Locate the cell with the specified text and output its [x, y] center coordinate. 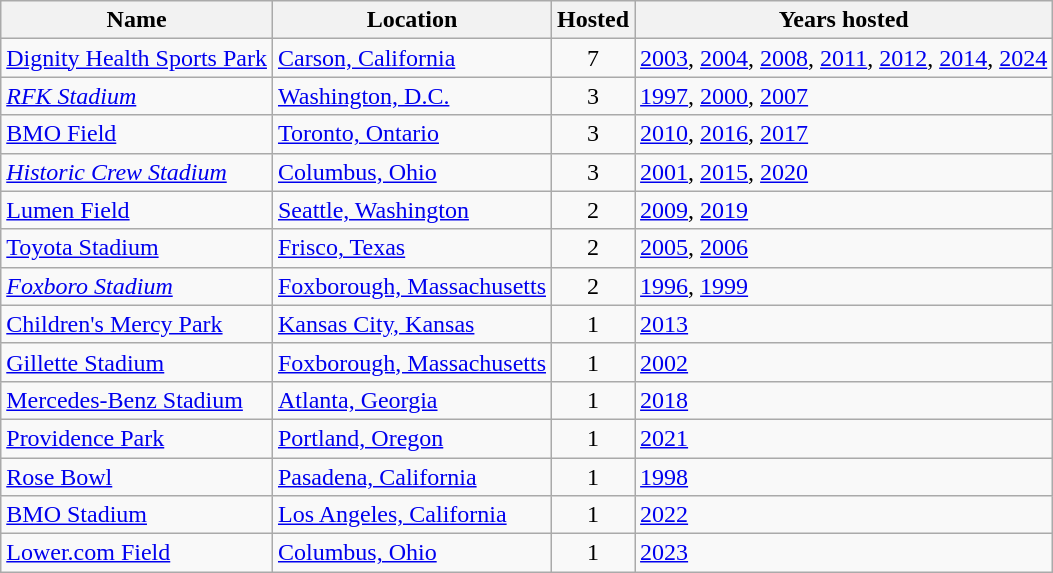
2023 [844, 553]
2021 [844, 438]
2010, 2016, 2017 [844, 134]
Hosted [594, 20]
2018 [844, 400]
Gillette Stadium [137, 362]
Dignity Health Sports Park [137, 58]
2022 [844, 515]
2002 [844, 362]
Toronto, Ontario [412, 134]
Children's Mercy Park [137, 324]
1996, 1999 [844, 286]
Los Angeles, California [412, 515]
Lower.com Field [137, 553]
7 [594, 58]
RFK Stadium [137, 96]
Portland, Oregon [412, 438]
1998 [844, 477]
Historic Crew Stadium [137, 172]
Location [412, 20]
Years hosted [844, 20]
Atlanta, Georgia [412, 400]
Washington, D.C. [412, 96]
Foxboro Stadium [137, 286]
2005, 2006 [844, 248]
Providence Park [137, 438]
1997, 2000, 2007 [844, 96]
Carson, California [412, 58]
Lumen Field [137, 210]
Mercedes-Benz Stadium [137, 400]
BMO Stadium [137, 515]
Name [137, 20]
Rose Bowl [137, 477]
Frisco, Texas [412, 248]
2009, 2019 [844, 210]
Seattle, Washington [412, 210]
Kansas City, Kansas [412, 324]
2013 [844, 324]
BMO Field [137, 134]
2001, 2015, 2020 [844, 172]
Toyota Stadium [137, 248]
Pasadena, California [412, 477]
2003, 2004, 2008, 2011, 2012, 2014, 2024 [844, 58]
